Scan for the cell matching the given text and deliver its [x, y] coordinate at center. 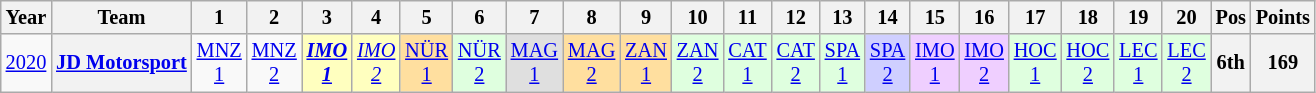
11 [747, 17]
CAT2 [796, 63]
3 [327, 17]
MAG1 [534, 63]
8 [592, 17]
CAT1 [747, 63]
Year [26, 17]
9 [646, 17]
MNZ2 [274, 63]
ZAN1 [646, 63]
5 [426, 17]
NÜR2 [480, 63]
MAG2 [592, 63]
Team [121, 17]
15 [934, 17]
2020 [26, 63]
SPA1 [842, 63]
20 [1186, 17]
HOC2 [1088, 63]
6 [480, 17]
14 [888, 17]
MNZ1 [220, 63]
HOC1 [1036, 63]
19 [1138, 17]
Pos [1231, 17]
6th [1231, 63]
JD Motorsport [121, 63]
Points [1283, 17]
4 [376, 17]
16 [984, 17]
ZAN2 [698, 63]
12 [796, 17]
NÜR1 [426, 63]
1 [220, 17]
7 [534, 17]
169 [1283, 63]
13 [842, 17]
LEC2 [1186, 63]
LEC1 [1138, 63]
10 [698, 17]
SPA2 [888, 63]
18 [1088, 17]
17 [1036, 17]
2 [274, 17]
